Locate the cell with the specified text and output its [X, Y] center coordinate. 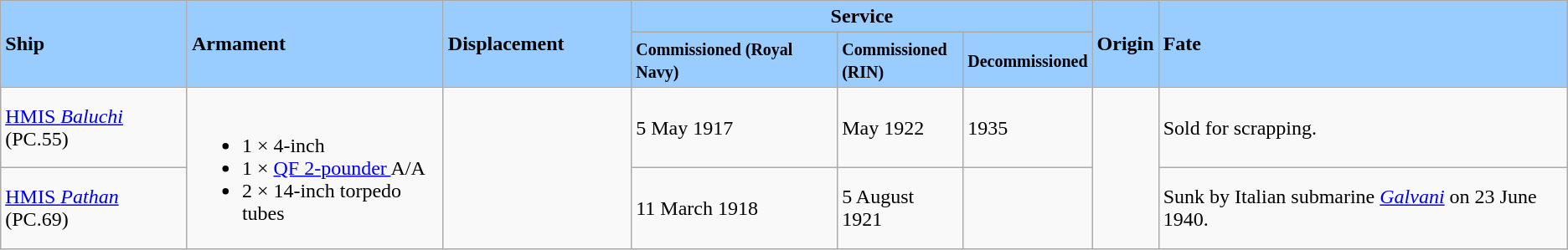
Ship [94, 43]
Decommissioned [1028, 60]
Fate [1363, 43]
Service [862, 17]
Origin [1126, 43]
Sold for scrapping. [1363, 127]
1935 [1028, 127]
Commissioned(RIN) [900, 60]
HMIS Baluchi (PC.55) [94, 127]
Commissioned (Royal Navy) [735, 60]
1 × 4-inch 1 × QF 2-pounder A/A2 × 14-inch torpedo tubes [315, 168]
Armament [315, 43]
HMIS Pathan (PC.69) [94, 209]
5 May 1917 [735, 127]
5 August 1921 [900, 209]
May 1922 [900, 127]
Displacement [537, 43]
11 March 1918 [735, 209]
Sunk by Italian submarine Galvani on 23 June 1940. [1363, 209]
